Return [x, y] of the center of cell containing provided text 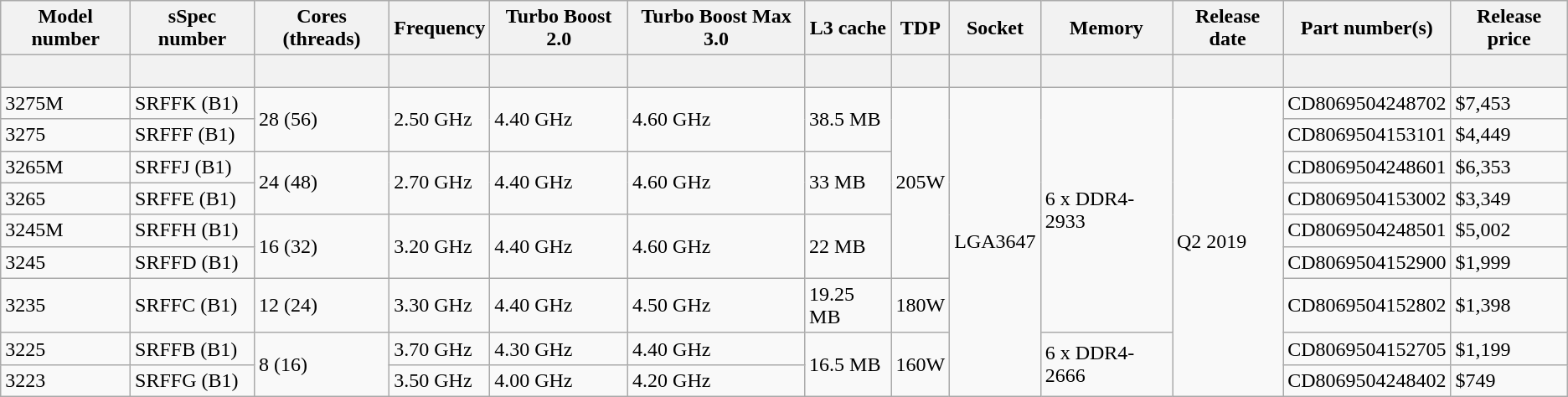
Model number [65, 28]
CD8069504152705 [1367, 348]
SRFFF (B1) [193, 135]
Part number(s) [1367, 28]
3223 [65, 380]
Release date [1228, 28]
SRFFE (B1) [193, 198]
28 (56) [322, 119]
CD8069504248402 [1367, 380]
SRFFH (B1) [193, 230]
3235 [65, 305]
205W [921, 183]
3.30 GHz [440, 305]
160W [921, 364]
2.50 GHz [440, 119]
$6,353 [1509, 167]
38.5 MB [848, 119]
4.00 GHz [560, 380]
24 (48) [322, 183]
$1,398 [1509, 305]
CD8069504153101 [1367, 135]
4.30 GHz [560, 348]
sSpec number [193, 28]
22 MB [848, 246]
8 (16) [322, 364]
SRFFK (B1) [193, 103]
$3,349 [1509, 198]
TDP [921, 28]
CD8069504152802 [1367, 305]
3.70 GHz [440, 348]
6 x DDR4-2666 [1106, 364]
3225 [65, 348]
3245 [65, 262]
$5,002 [1509, 230]
Memory [1106, 28]
3265 [65, 198]
LGA3647 [995, 242]
33 MB [848, 183]
Turbo Boost Max 3.0 [717, 28]
12 (24) [322, 305]
L3 cache [848, 28]
CD8069504153002 [1367, 198]
CD8069504248601 [1367, 167]
Release price [1509, 28]
3265M [65, 167]
6 x DDR4-2933 [1106, 209]
4.50 GHz [717, 305]
16.5 MB [848, 364]
3.20 GHz [440, 246]
SRFFB (B1) [193, 348]
Cores (threads) [322, 28]
SRFFC (B1) [193, 305]
3275 [65, 135]
SRFFD (B1) [193, 262]
$7,453 [1509, 103]
16 (32) [322, 246]
3.50 GHz [440, 380]
Frequency [440, 28]
Q2 2019 [1228, 242]
3275M [65, 103]
Socket [995, 28]
SRFFG (B1) [193, 380]
CD8069504152900 [1367, 262]
2.70 GHz [440, 183]
$1,199 [1509, 348]
Turbo Boost 2.0 [560, 28]
19.25 MB [848, 305]
CD8069504248501 [1367, 230]
SRFFJ (B1) [193, 167]
CD8069504248702 [1367, 103]
3245M [65, 230]
$4,449 [1509, 135]
4.20 GHz [717, 380]
180W [921, 305]
$1,999 [1509, 262]
$749 [1509, 380]
